Search for the cell housing the specified text and yield its (x, y) center coordinate. 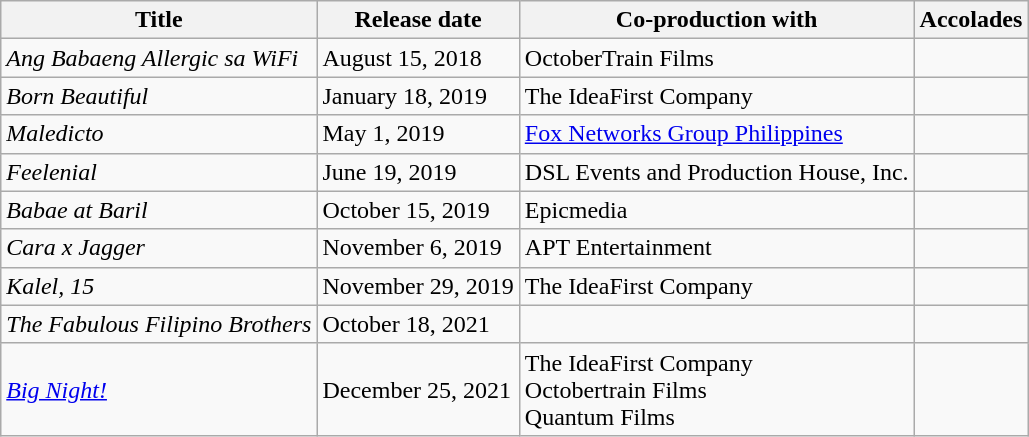
October 15, 2019 (418, 210)
Kalel, 15 (159, 286)
Epicmedia (716, 210)
Cara x Jagger (159, 248)
December 25, 2021 (418, 389)
APT Entertainment (716, 248)
Accolades (971, 20)
January 18, 2019 (418, 96)
May 1, 2019 (418, 134)
Big Night! (159, 389)
November 6, 2019 (418, 248)
Release date (418, 20)
Babae at Baril (159, 210)
The IdeaFirst CompanyOctobertrain FilmsQuantum Films (716, 389)
DSL Events and Production House, Inc. (716, 172)
OctoberTrain Films (716, 58)
October 18, 2021 (418, 324)
Feelenial (159, 172)
November 29, 2019 (418, 286)
Ang Babaeng Allergic sa WiFi (159, 58)
Born Beautiful (159, 96)
August 15, 2018 (418, 58)
Fox Networks Group Philippines (716, 134)
Maledicto (159, 134)
Co-production with (716, 20)
June 19, 2019 (418, 172)
Title (159, 20)
The Fabulous Filipino Brothers (159, 324)
